Determine the [x, y] coordinate at the center of the cell enclosing the given text.  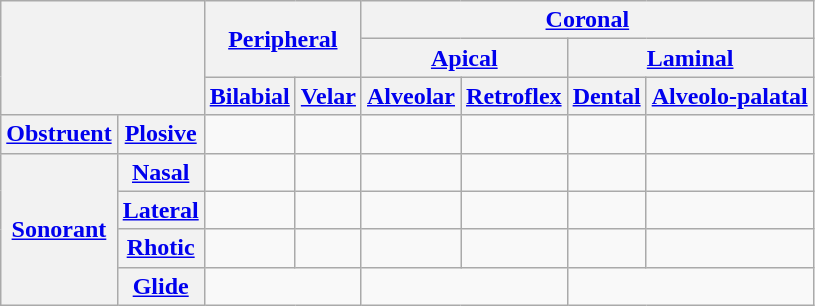
Retroflex [514, 96]
Alveolo-palatal [730, 96]
Apical [464, 58]
Velar [328, 96]
Obstruent [59, 134]
Bilabial [250, 96]
Lateral [160, 210]
Dental [606, 96]
Nasal [160, 172]
Sonorant [59, 229]
Glide [160, 286]
Alveolar [410, 96]
Coronal [587, 20]
Rhotic [160, 248]
Laminal [690, 58]
Plosive [160, 134]
Peripheral [282, 39]
